Capture the cell that displays the provided text and extract its [x, y] central coordinate. 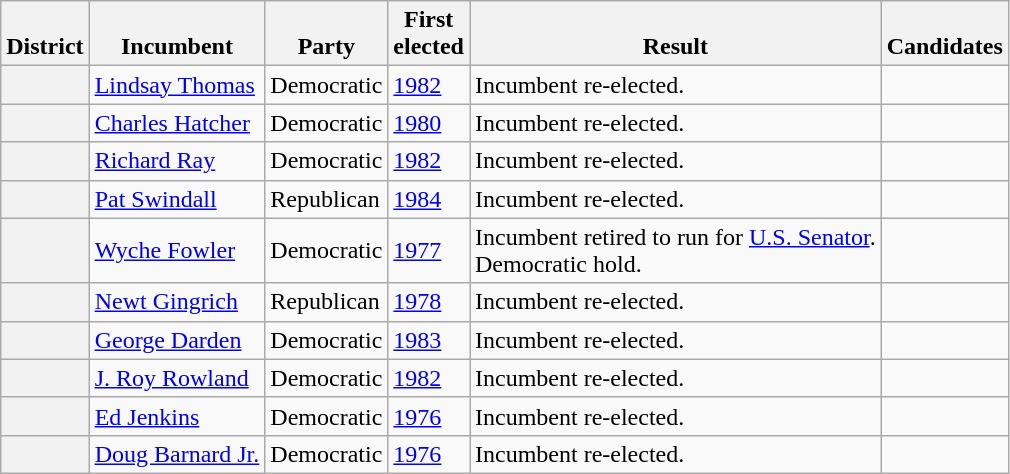
Richard Ray [177, 161]
Charles Hatcher [177, 123]
Pat Swindall [177, 199]
Newt Gingrich [177, 302]
Lindsay Thomas [177, 85]
1980 [429, 123]
Candidates [944, 34]
Party [326, 34]
District [45, 34]
Wyche Fowler [177, 250]
J. Roy Rowland [177, 378]
Result [676, 34]
Firstelected [429, 34]
George Darden [177, 340]
1978 [429, 302]
Ed Jenkins [177, 416]
Doug Barnard Jr. [177, 454]
1977 [429, 250]
Incumbent [177, 34]
1983 [429, 340]
Incumbent retired to run for U.S. Senator.Democratic hold. [676, 250]
1984 [429, 199]
